Determine the (x, y) coordinate at the center of the cell enclosing the given text.  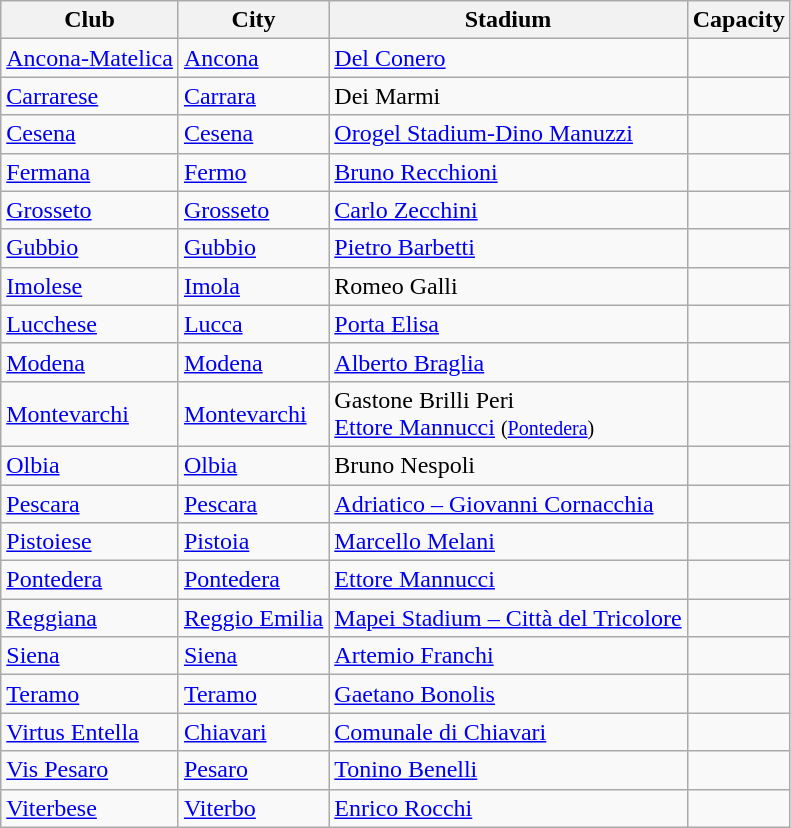
Chiavari (253, 732)
Carrara (253, 96)
Bruno Nespoli (508, 465)
Tonino Benelli (508, 770)
Gastone Brilli PeriEttore Mannucci (Pontedera) (508, 414)
Ettore Mannucci (508, 580)
Comunale di Chiavari (508, 732)
Pesaro (253, 770)
Dei Marmi (508, 96)
Pistoiese (90, 542)
Carlo Zecchini (508, 210)
Gaetano Bonolis (508, 694)
Vis Pesaro (90, 770)
Ancona (253, 58)
Artemio Franchi (508, 656)
Pistoia (253, 542)
Capacity (738, 20)
Mapei Stadium – Città del Tricolore (508, 618)
Club (90, 20)
Ancona-Matelica (90, 58)
Reggiana (90, 618)
Enrico Rocchi (508, 808)
Romeo Galli (508, 286)
Carrarese (90, 96)
Lucchese (90, 324)
Reggio Emilia (253, 618)
Marcello Melani (508, 542)
Imolese (90, 286)
Orogel Stadium-Dino Manuzzi (508, 134)
Lucca (253, 324)
Stadium (508, 20)
Alberto Braglia (508, 362)
Adriatico – Giovanni Cornacchia (508, 503)
Virtus Entella (90, 732)
Pietro Barbetti (508, 248)
Del Conero (508, 58)
City (253, 20)
Viterbo (253, 808)
Bruno Recchioni (508, 172)
Fermana (90, 172)
Viterbese (90, 808)
Imola (253, 286)
Fermo (253, 172)
Porta Elisa (508, 324)
